Find where the given text appears and provide that cell's center as (X, Y) coordinate. 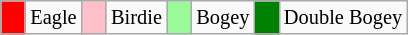
Eagle (53, 17)
Bogey (222, 17)
Birdie (136, 17)
Double Bogey (343, 17)
